Pinpoint the cell where the given text exists, returning its (x, y) midpoint coordinate. 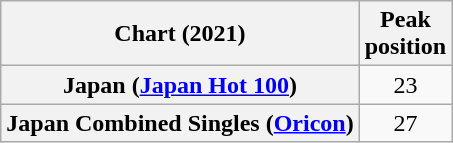
Japan Combined Singles (Oricon) (180, 123)
Chart (2021) (180, 34)
27 (405, 123)
Peakposition (405, 34)
23 (405, 85)
Japan (Japan Hot 100) (180, 85)
